Detect which cell encompasses the target text, then output its (X, Y) center coordinate. 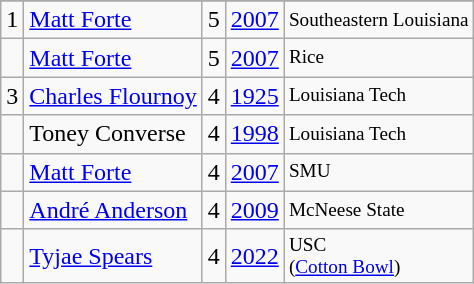
2009 (254, 210)
Rice (378, 58)
Toney Converse (113, 134)
McNeese State (378, 210)
1998 (254, 134)
SMU (378, 172)
USC(Cotton Bowl) (378, 256)
3 (12, 96)
Tyjae Spears (113, 256)
1925 (254, 96)
Southeastern Louisiana (378, 20)
1 (12, 20)
2022 (254, 256)
André Anderson (113, 210)
Charles Flournoy (113, 96)
